Identify which cell holds the provided text, then report its (X, Y) central coordinate. 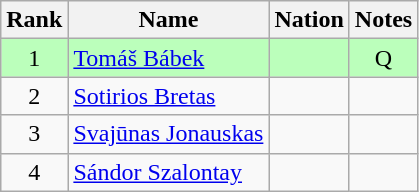
4 (34, 172)
Sotirios Bretas (168, 96)
Svajūnas Jonauskas (168, 134)
3 (34, 134)
Sándor Szalontay (168, 172)
1 (34, 58)
Q (383, 58)
Rank (34, 20)
2 (34, 96)
Notes (383, 20)
Tomáš Bábek (168, 58)
Name (168, 20)
Nation (309, 20)
